From the cell containing the given text, extract its center point as [x, y] coordinate. 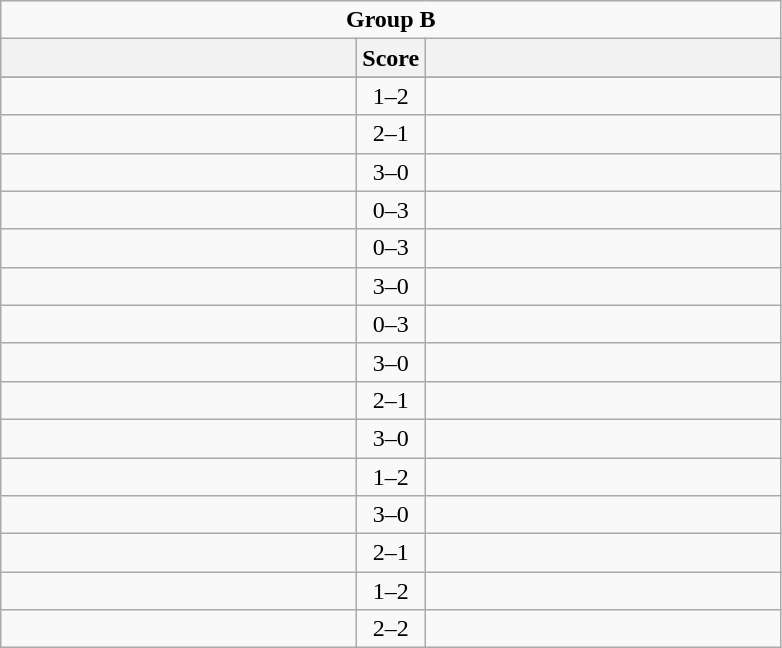
Group B [391, 20]
Score [391, 58]
2–2 [391, 629]
